Return [X, Y] of the center of cell containing provided text 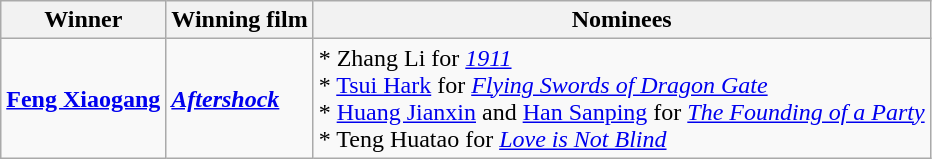
Winner [84, 20]
Nominees [622, 20]
Aftershock [240, 98]
Feng Xiaogang [84, 98]
Winning film [240, 20]
